Find where the given text appears and provide that cell's center as [x, y] coordinate. 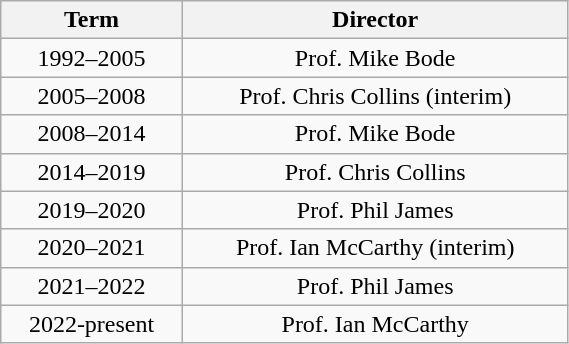
Prof. Ian McCarthy (interim) [375, 248]
2019–2020 [92, 210]
2020–2021 [92, 248]
2008–2014 [92, 134]
Director [375, 20]
Prof. Chris Collins (interim) [375, 96]
Term [92, 20]
Prof. Chris Collins [375, 172]
1992–2005 [92, 58]
2022-present [92, 324]
2014–2019 [92, 172]
2021–2022 [92, 286]
2005–2008 [92, 96]
Prof. Ian McCarthy [375, 324]
